Find where the given text appears and provide that cell's center as (X, Y) coordinate. 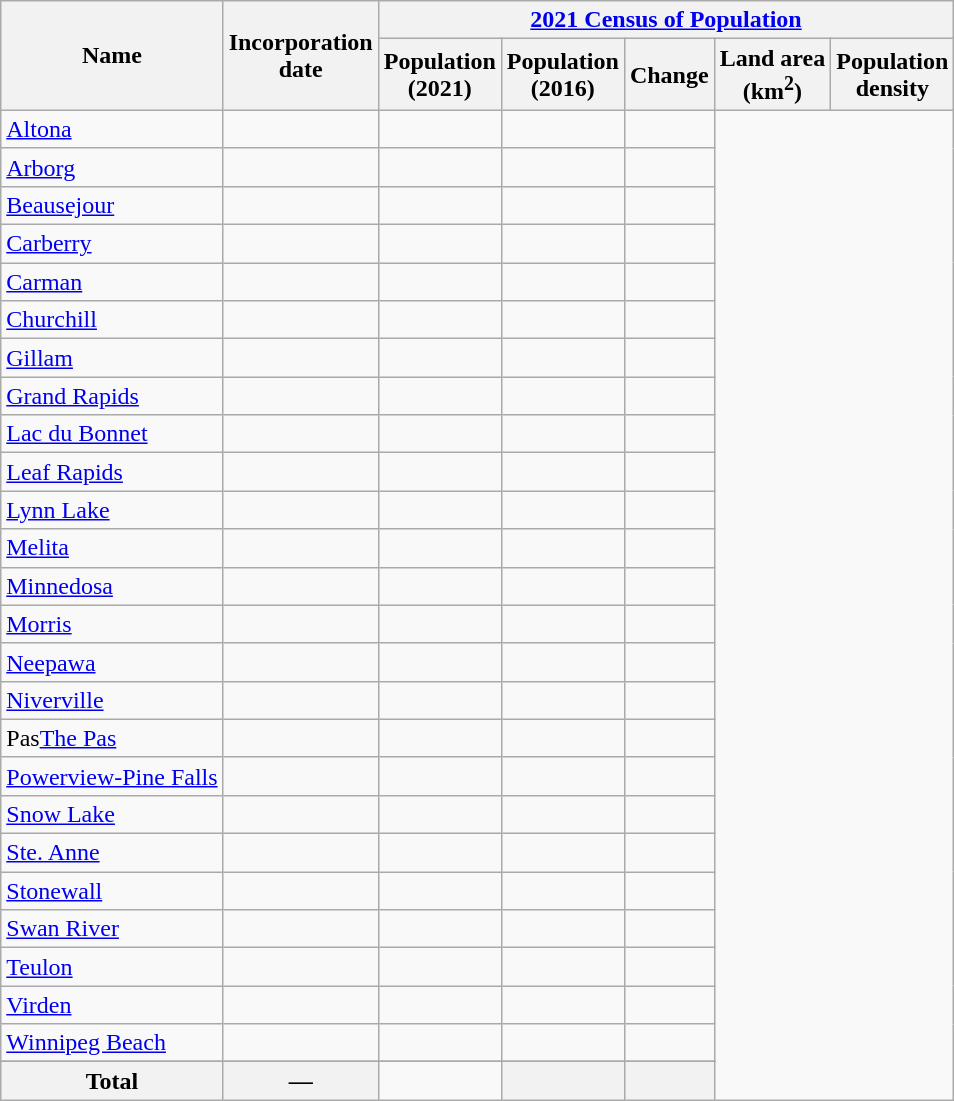
2021 Census of Population (666, 20)
Niverville (112, 700)
Land area(km2) (772, 75)
Ste. Anne (112, 853)
Population(2016) (562, 75)
— (300, 1081)
Name (112, 56)
Stonewall (112, 891)
Teulon (112, 967)
Powerview-Pine Falls (112, 776)
Churchill (112, 320)
PasThe Pas (112, 738)
Minnedosa (112, 586)
Populationdensity (892, 75)
Gillam (112, 358)
Snow Lake (112, 814)
Grand Rapids (112, 396)
Morris (112, 624)
Neepawa (112, 662)
Swan River (112, 929)
Change (669, 75)
Melita (112, 548)
Carberry (112, 244)
Lac du Bonnet (112, 434)
Arborg (112, 167)
Carman (112, 282)
Population(2021) (440, 75)
Altona (112, 129)
Lynn Lake (112, 510)
Total (112, 1081)
Incorporationdate (300, 56)
Beausejour (112, 205)
Virden (112, 1005)
Winnipeg Beach (112, 1043)
Leaf Rapids (112, 472)
